Detect which cell encompasses the target text, then output its [X, Y] center coordinate. 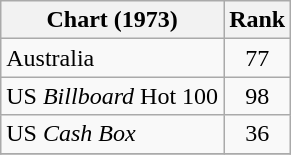
77 [258, 58]
36 [258, 134]
Chart (1973) [112, 20]
Australia [112, 58]
Rank [258, 20]
US Billboard Hot 100 [112, 96]
US Cash Box [112, 134]
98 [258, 96]
